Locate the cell with the specified text and output its [x, y] center coordinate. 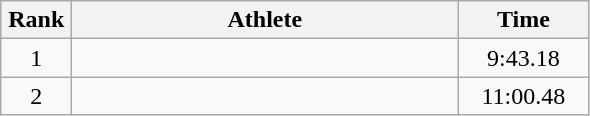
Rank [36, 20]
11:00.48 [524, 96]
Time [524, 20]
2 [36, 96]
9:43.18 [524, 58]
1 [36, 58]
Athlete [265, 20]
